Provide the [x, y] coordinate of the cell's center where the given text is located.  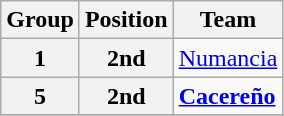
Team [228, 20]
Position [126, 20]
Cacereño [228, 96]
1 [40, 58]
Group [40, 20]
5 [40, 96]
Numancia [228, 58]
